Find where the given text appears and provide that cell's center as [X, Y] coordinate. 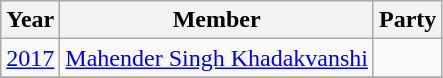
2017 [30, 58]
Member [217, 20]
Year [30, 20]
Mahender Singh Khadakvanshi [217, 58]
Party [407, 20]
